Scan for the cell matching the given text and deliver its (x, y) coordinate at center. 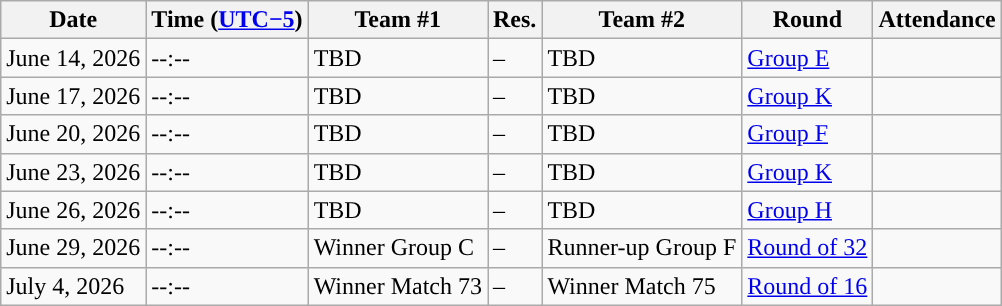
Round of 32 (808, 248)
Winner Group C (398, 248)
June 29, 2026 (74, 248)
Team #2 (642, 20)
Group F (808, 134)
June 26, 2026 (74, 210)
Team #1 (398, 20)
Runner-up Group F (642, 248)
Date (74, 20)
Winner Match 75 (642, 286)
Time (UTC−5) (227, 20)
Res. (515, 20)
June 14, 2026 (74, 58)
June 23, 2026 (74, 172)
Group H (808, 210)
Winner Match 73 (398, 286)
Round of 16 (808, 286)
Round (808, 20)
June 17, 2026 (74, 96)
Attendance (937, 20)
June 20, 2026 (74, 134)
Group E (808, 58)
July 4, 2026 (74, 286)
